Detect which cell encompasses the target text, then output its [x, y] center coordinate. 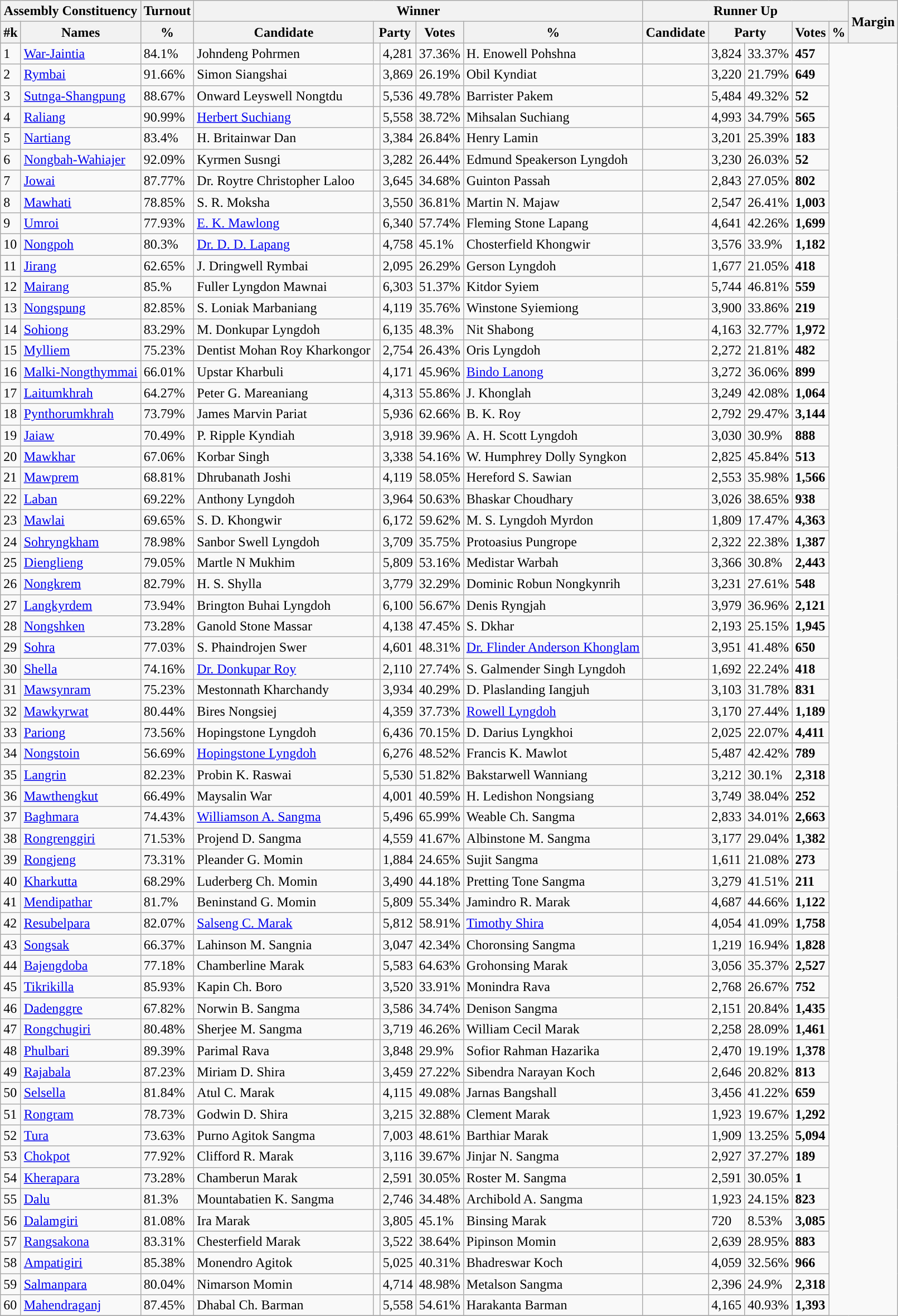
39 [11, 859]
73.79% [167, 414]
Luderberg Ch. Momin [284, 881]
B. K. Roy [553, 414]
3,645 [398, 181]
58.91% [439, 923]
32.77% [768, 329]
189 [810, 1157]
28.09% [768, 1030]
55.86% [439, 393]
48.3% [439, 329]
Sohryngkham [80, 541]
Rongram [80, 1114]
13.25% [768, 1135]
54.61% [439, 1305]
3,719 [398, 1030]
252 [810, 796]
81.3% [167, 1199]
Miriam D. Shira [284, 1072]
4,601 [398, 648]
91.66% [167, 75]
34 [11, 754]
5,583 [398, 966]
Martin N. Majaw [553, 202]
5,536 [398, 96]
1,219 [727, 945]
32.56% [768, 1262]
2,527 [810, 966]
3,459 [398, 1072]
1,003 [810, 202]
Mawhati [80, 202]
46 [11, 1008]
48.61% [439, 1135]
65.99% [439, 817]
Purno Agitok Sangma [284, 1135]
26 [11, 584]
565 [810, 117]
27.74% [439, 669]
Korbar Singh [284, 457]
40.59% [439, 796]
1,677 [727, 266]
Pipinson Momin [553, 1241]
Chamberun Marak [284, 1178]
Bindo Lanong [553, 372]
W. Humphrey Dolly Syngkon [553, 457]
5 [11, 138]
68.29% [167, 881]
41.09% [768, 923]
3,047 [398, 945]
1,382 [810, 838]
3,550 [398, 202]
Raliang [80, 117]
24.9% [768, 1284]
85.93% [167, 987]
30 [11, 669]
37.73% [439, 711]
Fleming Stone Lapang [553, 223]
789 [810, 754]
Dr. Flinder Anderson Khonglam [553, 648]
Sohra [80, 648]
27.44% [768, 711]
4,054 [727, 923]
30.8% [768, 562]
Sherjee M. Sangma [284, 1030]
2,025 [727, 732]
49.78% [439, 96]
21.05% [768, 266]
42.08% [768, 393]
73.56% [167, 732]
Maysalin War [284, 796]
1,461 [810, 1030]
26.29% [439, 266]
Tura [80, 1135]
36.81% [439, 202]
Choronsing Sangma [553, 945]
1,566 [810, 478]
Chokpot [80, 1157]
966 [810, 1262]
44.18% [439, 881]
67.06% [167, 457]
1,611 [727, 859]
73.94% [167, 605]
37.27% [768, 1157]
3,144 [810, 414]
883 [810, 1241]
2,639 [727, 1241]
11 [11, 266]
4,559 [398, 838]
Sanbor Swell Lyngdoh [284, 541]
Dhrubanath Joshi [284, 478]
49 [11, 1072]
Lahinson M. Sangnia [284, 945]
27.22% [439, 1072]
5,496 [398, 817]
62.66% [439, 414]
Binsing Marak [553, 1220]
482 [810, 351]
3,338 [398, 457]
3,282 [398, 159]
2,151 [727, 1008]
40.93% [768, 1305]
27.05% [768, 181]
3,749 [727, 796]
Clement Marak [553, 1114]
55 [11, 1199]
40.31% [439, 1262]
55.34% [439, 902]
Winstone Syiemiong [553, 308]
Turnout [167, 11]
24.65% [439, 859]
Mendipathar [80, 902]
41.22% [768, 1093]
17 [11, 393]
4,758 [398, 244]
4,687 [727, 902]
78.85% [167, 202]
34.74% [439, 1008]
2,121 [810, 605]
39.96% [439, 435]
2,396 [727, 1284]
457 [810, 54]
35.76% [439, 308]
70.15% [439, 732]
Upstar Kharbuli [284, 372]
Bires Nongsiej [284, 711]
211 [810, 881]
26.41% [768, 202]
Metalson Sangma [553, 1284]
Mawkyrwat [80, 711]
Pleander G. Momin [284, 859]
70.49% [167, 435]
37 [11, 817]
28 [11, 627]
Herbert Suchiang [284, 117]
34.68% [439, 181]
71.53% [167, 838]
Edmund Speakerson Lyngdoh [553, 159]
25.15% [768, 627]
35 [11, 775]
5,484 [727, 96]
73.63% [167, 1135]
Dentist Mohan Roy Kharkongor [284, 351]
36.06% [768, 372]
51.82% [439, 775]
33 [11, 732]
Medistar Warbah [553, 562]
46.81% [768, 287]
6,303 [398, 287]
Weable Ch. Sangma [553, 817]
3,231 [727, 584]
Chosterfield Khongwir [553, 244]
Onward Leyswell Nongtdu [284, 96]
Malki-Nongthymmai [80, 372]
48.31% [439, 648]
3,520 [398, 987]
80.44% [167, 711]
3,026 [727, 499]
3 [11, 96]
42.34% [439, 945]
Mountabatien K. Sangma [284, 1199]
3,848 [398, 1051]
1,809 [727, 520]
41.51% [768, 881]
4,001 [398, 796]
23 [11, 520]
58.05% [439, 478]
35.75% [439, 541]
64.27% [167, 393]
2,754 [398, 351]
Denison Sangma [553, 1008]
Hereford S. Sawian [553, 478]
3,951 [727, 648]
Guinton Passah [553, 181]
2,833 [727, 817]
3,918 [398, 435]
D. Darius Lyngkhoi [553, 732]
2,768 [727, 987]
720 [727, 1220]
48 [11, 1051]
Jinjar N. Sangma [553, 1157]
J. Khonglah [553, 393]
4,281 [398, 54]
Phulbari [80, 1051]
66.01% [167, 372]
60 [11, 1305]
Sohiong [80, 329]
35.37% [768, 966]
4,163 [727, 329]
25 [11, 562]
51 [11, 1114]
H. S. Shylla [284, 584]
Sutnga-Shangpung [80, 96]
3,384 [398, 138]
30.9% [768, 435]
Mestonnath Kharchandy [284, 690]
Dominic Robun Nongkynrih [553, 584]
51.37% [439, 287]
Langkyrdem [80, 605]
Dhabal Ch. Barman [284, 1305]
77.03% [167, 648]
Dadenggre [80, 1008]
Shella [80, 669]
50 [11, 1093]
Ira Marak [284, 1220]
3,116 [398, 1157]
31 [11, 690]
Dalamgiri [80, 1220]
38.65% [768, 499]
81.84% [167, 1093]
20.82% [768, 1072]
6,340 [398, 223]
46.26% [439, 1030]
Probin K. Raswai [284, 775]
Rowell Lyngdoh [553, 711]
3,900 [727, 308]
42.26% [768, 223]
1,972 [810, 329]
78.73% [167, 1114]
Resubelpara [80, 923]
34.01% [768, 817]
77.92% [167, 1157]
Atul C. Marak [284, 1093]
Jamindro R. Marak [553, 902]
Oris Lyngdoh [553, 351]
2,193 [727, 627]
Nit Shabong [553, 329]
82.85% [167, 308]
Mawlai [80, 520]
56 [11, 1220]
9 [11, 223]
6,172 [398, 520]
64.63% [439, 966]
21 [11, 478]
58 [11, 1262]
Songsak [80, 945]
4,993 [727, 117]
S. D. Khongwir [284, 520]
5,812 [398, 923]
4,171 [398, 372]
39.67% [439, 1157]
2,322 [727, 541]
81.08% [167, 1220]
54.16% [439, 457]
33.37% [768, 54]
Pariong [80, 732]
15 [11, 351]
Jirang [80, 266]
48.98% [439, 1284]
82.07% [167, 923]
A. H. Scott Lyngdoh [553, 435]
831 [810, 690]
Gerson Lyngdoh [553, 266]
79.05% [167, 562]
29.47% [768, 414]
Jarnas Bangshall [553, 1093]
S. R. Moksha [284, 202]
74.43% [167, 817]
Dr. Donkupar Roy [284, 669]
5,487 [727, 754]
Barrister Pakem [553, 96]
Kherapara [80, 1178]
40 [11, 881]
#k [11, 32]
Mairang [80, 287]
Rongjeng [80, 859]
Mylliem [80, 351]
1,884 [398, 859]
82.23% [167, 775]
53.16% [439, 562]
548 [810, 584]
Tikrikilla [80, 987]
1,909 [727, 1135]
20.84% [768, 1008]
Harakanta Barman [553, 1305]
Obil Kyndiat [553, 75]
30.1% [768, 775]
42 [11, 923]
84.1% [167, 54]
Laban [80, 499]
Anthony Lyngdoh [284, 499]
78.98% [167, 541]
2,663 [810, 817]
38.64% [439, 1241]
Roster M. Sangma [553, 1178]
28.95% [768, 1241]
37.36% [439, 54]
Sibendra Narayan Koch [553, 1072]
2,927 [727, 1157]
21.08% [768, 859]
3,220 [727, 75]
6,436 [398, 732]
3,934 [398, 690]
41.67% [439, 838]
Simon Siangshai [284, 75]
5,094 [810, 1135]
4,313 [398, 393]
81.7% [167, 902]
35.98% [768, 478]
Denis Ryngjah [553, 605]
Rongchugiri [80, 1030]
H. Ledishon Nongsiang [553, 796]
3,103 [727, 690]
D. Plaslanding Iangjuh [553, 690]
Winner [418, 11]
83.31% [167, 1241]
80.04% [167, 1284]
H. Enowell Pohshna [553, 54]
Langrin [80, 775]
19.19% [768, 1051]
45.84% [768, 457]
Runner Up [746, 11]
50.63% [439, 499]
Pynthorumkhrah [80, 414]
3,490 [398, 881]
7 [11, 181]
3,201 [727, 138]
Margin [873, 22]
E. K. Mawlong [284, 223]
Martle N Mukhim [284, 562]
1,182 [810, 244]
Grohonsing Marak [553, 966]
1,393 [810, 1305]
Jaiaw [80, 435]
44.66% [768, 902]
Kharkutta [80, 881]
1,387 [810, 541]
90.99% [167, 117]
Pretting Tone Sangma [553, 881]
War-Jaintia [80, 54]
S. Loniak Marbaniang [284, 308]
Kapin Ch. Boro [284, 987]
3,779 [398, 584]
8 [11, 202]
Nongspung [80, 308]
21.81% [768, 351]
Kitdor Syiem [553, 287]
752 [810, 987]
3,805 [398, 1220]
559 [810, 287]
Nongbah-Wahiajer [80, 159]
87.23% [167, 1072]
Dr. D. D. Lapang [284, 244]
20 [11, 457]
H. Britainwar Dan [284, 138]
36 [11, 796]
Johndeng Pohrmen [284, 54]
16.94% [768, 945]
Francis K. Mawlot [553, 754]
Mihsalan Suchiang [553, 117]
2,095 [398, 266]
85.% [167, 287]
5,744 [727, 287]
802 [810, 181]
6 [11, 159]
823 [810, 1199]
6,100 [398, 605]
19.67% [768, 1114]
66.49% [167, 796]
William Cecil Marak [553, 1030]
Mawthengkut [80, 796]
3,586 [398, 1008]
Names [80, 32]
Nongshken [80, 627]
Bhaskar Choudhary [553, 499]
44 [11, 966]
53 [11, 1157]
Barthiar Marak [553, 1135]
Projend D. Sangma [284, 838]
Ampatigiri [80, 1262]
34.48% [439, 1199]
Clifford R. Marak [284, 1157]
2,547 [727, 202]
77.18% [167, 966]
2,258 [727, 1030]
25.39% [768, 138]
Bakstarwell Wanniang [553, 775]
4,641 [727, 223]
5,530 [398, 775]
4,359 [398, 711]
43 [11, 945]
29 [11, 648]
Rymbai [80, 75]
899 [810, 372]
S. Phaindrojen Swer [284, 648]
48.52% [439, 754]
Nongstoin [80, 754]
45.96% [439, 372]
59.62% [439, 520]
Nartiang [80, 138]
Albinstone M. Sangma [553, 838]
James Marvin Pariat [284, 414]
3,366 [727, 562]
Timothy Shira [553, 923]
69.22% [167, 499]
31.78% [768, 690]
29.04% [768, 838]
92.09% [167, 159]
66.37% [167, 945]
Archibold A. Sangma [553, 1199]
183 [810, 138]
26.67% [768, 987]
26.84% [439, 138]
Salmanpara [80, 1284]
49.08% [439, 1093]
Henry Lamin [553, 138]
38 [11, 838]
Rangsakona [80, 1241]
Nimarson Momin [284, 1284]
2,746 [398, 1199]
24 [11, 541]
M. S. Lyngdoh Myrdon [553, 520]
56.67% [439, 605]
18 [11, 414]
2 [11, 75]
888 [810, 435]
42.42% [768, 754]
Bajengdoba [80, 966]
12 [11, 287]
Mahendraganj [80, 1305]
32 [11, 711]
650 [810, 648]
26.44% [439, 159]
Chamberline Marak [284, 966]
2,470 [727, 1051]
Rajabala [80, 1072]
2,792 [727, 414]
10 [11, 244]
2,272 [727, 351]
Dienglieng [80, 562]
Peter G. Mareaniang [284, 393]
80.3% [167, 244]
3,249 [727, 393]
3,869 [398, 75]
82.79% [167, 584]
59 [11, 1284]
Laitumkhrah [80, 393]
3,085 [810, 1220]
41 [11, 902]
27 [11, 605]
Jowai [80, 181]
87.45% [167, 1305]
J. Dringwell Rymbai [284, 266]
Norwin B. Sangma [284, 1008]
40.29% [439, 690]
36.96% [768, 605]
Sofior Rahman Hazarika [553, 1051]
26.43% [439, 351]
Dalu [80, 1199]
1,292 [810, 1114]
2,110 [398, 669]
83.4% [167, 138]
1,758 [810, 923]
62.65% [167, 266]
1,945 [810, 627]
Brington Buhai Lyngdoh [284, 605]
83.29% [167, 329]
3,964 [398, 499]
21.79% [768, 75]
Selsella [80, 1093]
57.74% [439, 223]
16 [11, 372]
938 [810, 499]
Baghmara [80, 817]
Monendro Agitok [284, 1262]
3,056 [727, 966]
2,646 [727, 1072]
33.91% [439, 987]
13 [11, 308]
89.39% [167, 1051]
3,456 [727, 1093]
57 [11, 1241]
14 [11, 329]
1,189 [810, 711]
34.79% [768, 117]
1,692 [727, 669]
513 [810, 457]
6,276 [398, 754]
22.24% [768, 669]
Sujit Sangma [553, 859]
32.29% [439, 584]
56.69% [167, 754]
Parimal Rava [284, 1051]
19 [11, 435]
27.61% [768, 584]
45 [11, 987]
P. Ripple Kyndiah [284, 435]
Williamson A. Sangma [284, 817]
Mawsynram [80, 690]
33.9% [768, 244]
3,576 [727, 244]
1,064 [810, 393]
649 [810, 75]
5,936 [398, 414]
4,115 [398, 1093]
54 [11, 1178]
2,825 [727, 457]
74.16% [167, 669]
22 [11, 499]
Umroi [80, 223]
22.07% [768, 732]
Beninstand G. Momin [284, 902]
67.82% [167, 1008]
Monindra Rava [553, 987]
1,699 [810, 223]
4,165 [727, 1305]
41.48% [768, 648]
17.47% [768, 520]
47.45% [439, 627]
85.38% [167, 1262]
3,279 [727, 881]
33.86% [768, 308]
3,030 [727, 435]
22.38% [768, 541]
77.93% [167, 223]
87.77% [167, 181]
3,212 [727, 775]
4,714 [398, 1284]
659 [810, 1093]
1,435 [810, 1008]
Nongkrem [80, 584]
S. Galmender Singh Lyngdoh [553, 669]
Salseng C. Marak [284, 923]
2,553 [727, 478]
1,828 [810, 945]
Assembly Constituency [70, 11]
68.81% [167, 478]
4,411 [810, 732]
Godwin D. Shira [284, 1114]
3,272 [727, 372]
Chesterfield Marak [284, 1241]
3,979 [727, 605]
8.53% [768, 1220]
29.9% [439, 1051]
Bhadreswar Koch [553, 1262]
1,122 [810, 902]
1,378 [810, 1051]
2,843 [727, 181]
4 [11, 117]
3,215 [398, 1114]
3,170 [727, 711]
4,363 [810, 520]
273 [810, 859]
3,709 [398, 541]
69.65% [167, 520]
6,135 [398, 329]
S. Dkhar [553, 627]
47 [11, 1030]
Kyrmen Susngi [284, 159]
Rongrenggiri [80, 838]
Dr. Roytre Christopher Laloo [284, 181]
88.67% [167, 96]
38.72% [439, 117]
3,522 [398, 1241]
4,059 [727, 1262]
Fuller Lyngdon Mawnai [284, 287]
Mawprem [80, 478]
3,824 [727, 54]
2,443 [810, 562]
Ganold Stone Massar [284, 627]
4,138 [398, 627]
38.04% [768, 796]
M. Donkupar Lyngdoh [284, 329]
3,177 [727, 838]
5,025 [398, 1262]
813 [810, 1072]
80.48% [167, 1030]
219 [810, 308]
Nongpoh [80, 244]
26.03% [768, 159]
3,230 [727, 159]
24.15% [768, 1199]
Protoasius Pungrope [553, 541]
73.31% [167, 859]
32.88% [439, 1114]
49.32% [768, 96]
26.19% [439, 75]
7,003 [398, 1135]
Mawkhar [80, 457]
